Capture the cell that displays the provided text and extract its (X, Y) central coordinate. 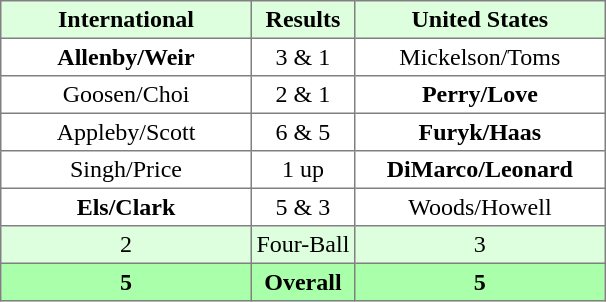
Four-Ball (302, 245)
2 (126, 245)
Goosen/Choi (126, 95)
Singh/Price (126, 170)
United States (480, 20)
5 & 3 (302, 207)
2 & 1 (302, 95)
6 & 5 (302, 132)
Perry/Love (480, 95)
International (126, 20)
Woods/Howell (480, 207)
Furyk/Haas (480, 132)
Results (302, 20)
Mickelson/Toms (480, 57)
1 up (302, 170)
Appleby/Scott (126, 132)
3 (480, 245)
Els/Clark (126, 207)
Overall (302, 282)
3 & 1 (302, 57)
Allenby/Weir (126, 57)
DiMarco/Leonard (480, 170)
